Scan for the cell matching the given text and deliver its [X, Y] coordinate at center. 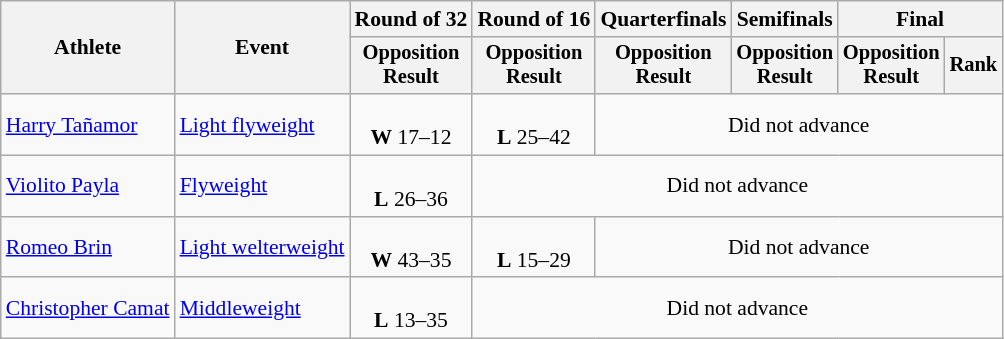
Violito Payla [88, 186]
Christopher Camat [88, 308]
W 17–12 [412, 124]
Quarterfinals [663, 19]
Round of 16 [534, 19]
Light flyweight [262, 124]
L 25–42 [534, 124]
Romeo Brin [88, 248]
Athlete [88, 48]
L 15–29 [534, 248]
Event [262, 48]
Middleweight [262, 308]
L 26–36 [412, 186]
Harry Tañamor [88, 124]
Semifinals [784, 19]
L 13–35 [412, 308]
Flyweight [262, 186]
Light welterweight [262, 248]
W 43–35 [412, 248]
Round of 32 [412, 19]
Rank [974, 66]
Final [920, 19]
